Determine the (X, Y) coordinate at the center of the cell enclosing the given text.  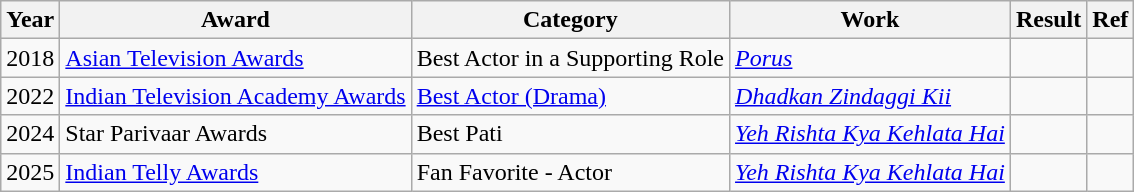
Award (236, 20)
Category (570, 20)
Indian Television Academy Awards (236, 96)
2018 (30, 58)
Asian Television Awards (236, 58)
Dhadkan Zindaggi Kii (870, 96)
Star Parivaar Awards (236, 134)
2025 (30, 172)
Best Pati (570, 134)
Best Actor (Drama) (570, 96)
Work (870, 20)
2022 (30, 96)
Fan Favorite - Actor (570, 172)
Porus (870, 58)
Ref (1110, 20)
Best Actor in a Supporting Role (570, 58)
Year (30, 20)
Indian Telly Awards (236, 172)
2024 (30, 134)
Result (1048, 20)
